Scan for the cell matching the given text and deliver its [x, y] coordinate at center. 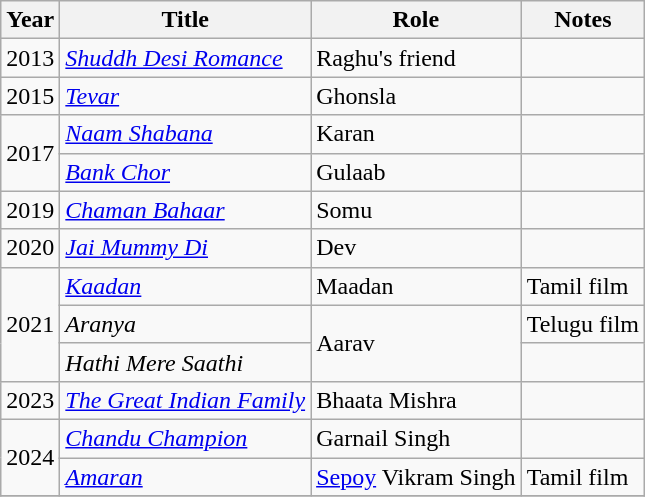
Aranya [186, 324]
2020 [30, 248]
Bhaata Mishra [416, 400]
Naam Shabana [186, 134]
Aarav [416, 343]
Year [30, 20]
Telugu film [582, 324]
Tevar [186, 96]
Chandu Champion [186, 438]
2015 [30, 96]
2019 [30, 210]
Bank Chor [186, 172]
Jai Mummy Di [186, 248]
Ghonsla [416, 96]
Chaman Bahaar [186, 210]
Title [186, 20]
Role [416, 20]
2023 [30, 400]
Somu [416, 210]
Raghu's friend [416, 58]
Hathi Mere Saathi [186, 362]
Garnail Singh [416, 438]
Gulaab [416, 172]
Notes [582, 20]
2024 [30, 457]
The Great Indian Family [186, 400]
Maadan [416, 286]
Kaadan [186, 286]
Dev [416, 248]
2013 [30, 58]
2017 [30, 153]
Shuddh Desi Romance [186, 58]
2021 [30, 324]
Amaran [186, 477]
Karan [416, 134]
Sepoy Vikram Singh [416, 477]
